Return (X, Y) of the center of cell containing provided text 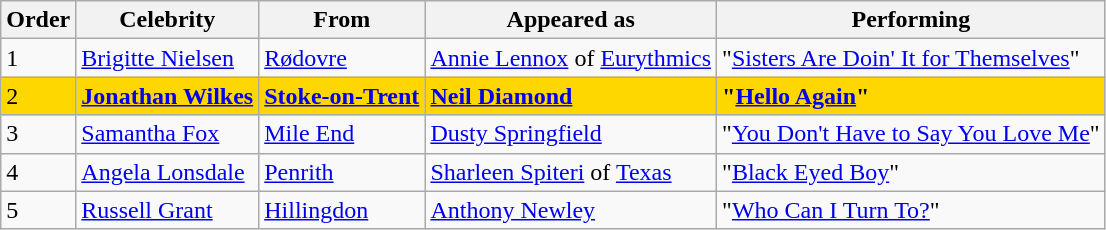
5 (38, 210)
From (342, 20)
Annie Lennox of Eurythmics (571, 58)
"Black Eyed Boy" (912, 172)
"Sisters Are Doin' It for Themselves" (912, 58)
Rødovre (342, 58)
Dusty Springfield (571, 134)
Mile End (342, 134)
Samantha Fox (168, 134)
Order (38, 20)
Russell Grant (168, 210)
3 (38, 134)
Celebrity (168, 20)
4 (38, 172)
2 (38, 96)
"Who Can I Turn To?" (912, 210)
Penrith (342, 172)
Stoke-on-Trent (342, 96)
Performing (912, 20)
1 (38, 58)
Hillingdon (342, 210)
"You Don't Have to Say You Love Me" (912, 134)
Brigitte Nielsen (168, 58)
Anthony Newley (571, 210)
Sharleen Spiteri of Texas (571, 172)
Neil Diamond (571, 96)
Appeared as (571, 20)
Jonathan Wilkes (168, 96)
Angela Lonsdale (168, 172)
"Hello Again" (912, 96)
